Identify which cell holds the provided text, then report its [X, Y] central coordinate. 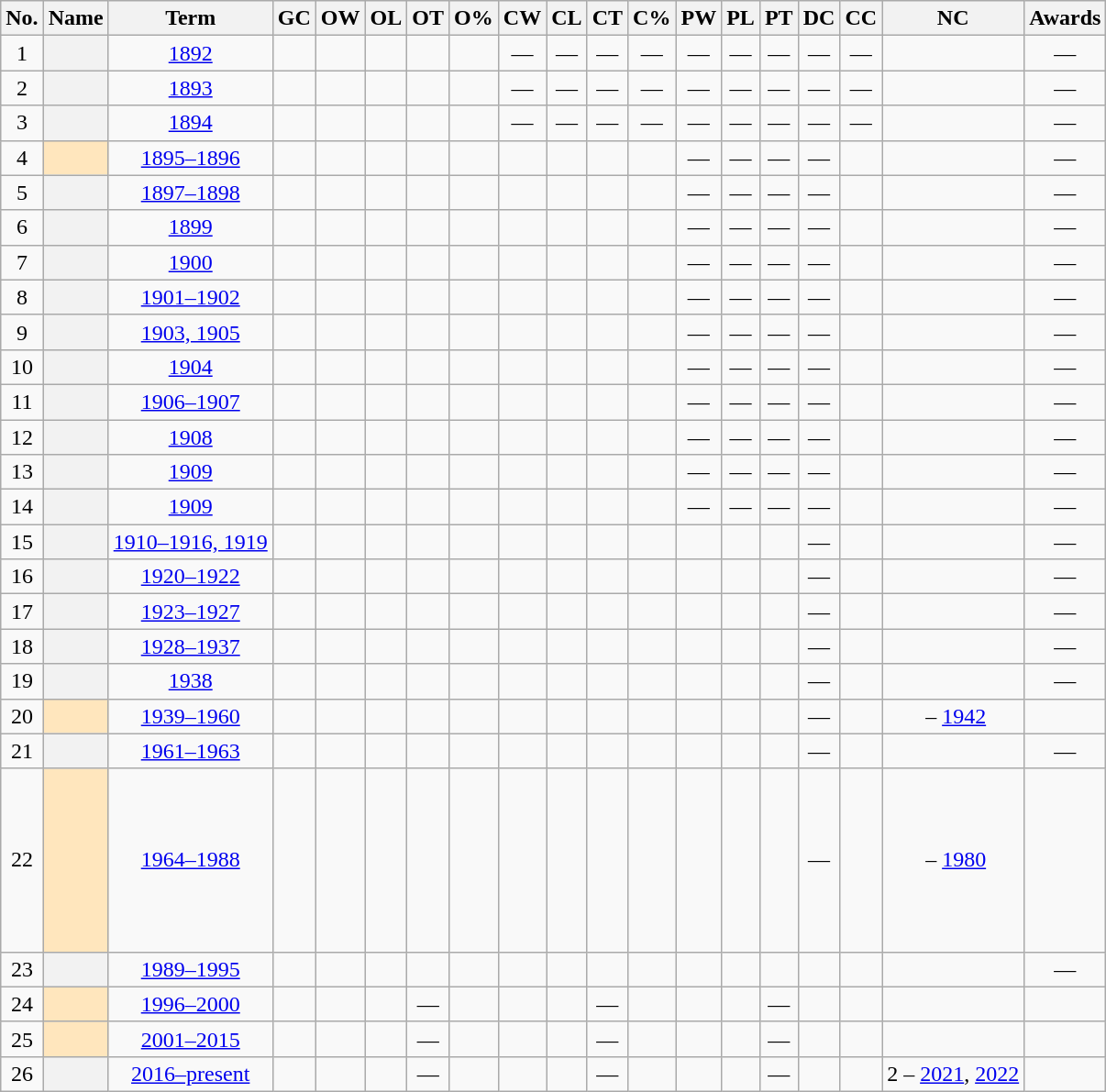
1901–1902 [191, 297]
5 [22, 193]
1908 [191, 437]
OL [386, 18]
Name [75, 18]
1903, 1905 [191, 332]
C% [652, 18]
O% [474, 18]
24 [22, 1004]
3 [22, 123]
1989–1995 [191, 969]
1938 [191, 681]
Term [191, 18]
1928–1937 [191, 646]
NC [954, 18]
OT [428, 18]
Awards [1066, 18]
1964–1988 [191, 860]
– 1942 [954, 716]
1893 [191, 88]
1899 [191, 227]
GC [293, 18]
4 [22, 158]
13 [22, 472]
11 [22, 402]
1961–1963 [191, 751]
1894 [191, 123]
10 [22, 367]
2 [22, 88]
1 [22, 53]
1904 [191, 367]
1920–1922 [191, 577]
1923–1927 [191, 612]
16 [22, 577]
18 [22, 646]
CC [861, 18]
1897–1898 [191, 193]
– 1980 [954, 860]
1892 [191, 53]
1910–1916, 1919 [191, 542]
2016–present [191, 1074]
9 [22, 332]
DC [819, 18]
15 [22, 542]
1996–2000 [191, 1004]
PL [741, 18]
1939–1960 [191, 716]
17 [22, 612]
1900 [191, 262]
8 [22, 297]
1906–1907 [191, 402]
25 [22, 1039]
1895–1896 [191, 158]
CL [567, 18]
20 [22, 716]
2 – 2021, 2022 [954, 1074]
2001–2015 [191, 1039]
CT [607, 18]
PW [699, 18]
12 [22, 437]
CW [522, 18]
21 [22, 751]
22 [22, 860]
23 [22, 969]
7 [22, 262]
6 [22, 227]
26 [22, 1074]
OW [340, 18]
No. [22, 18]
19 [22, 681]
14 [22, 507]
PT [779, 18]
